Capture the cell that displays the provided text and extract its (x, y) central coordinate. 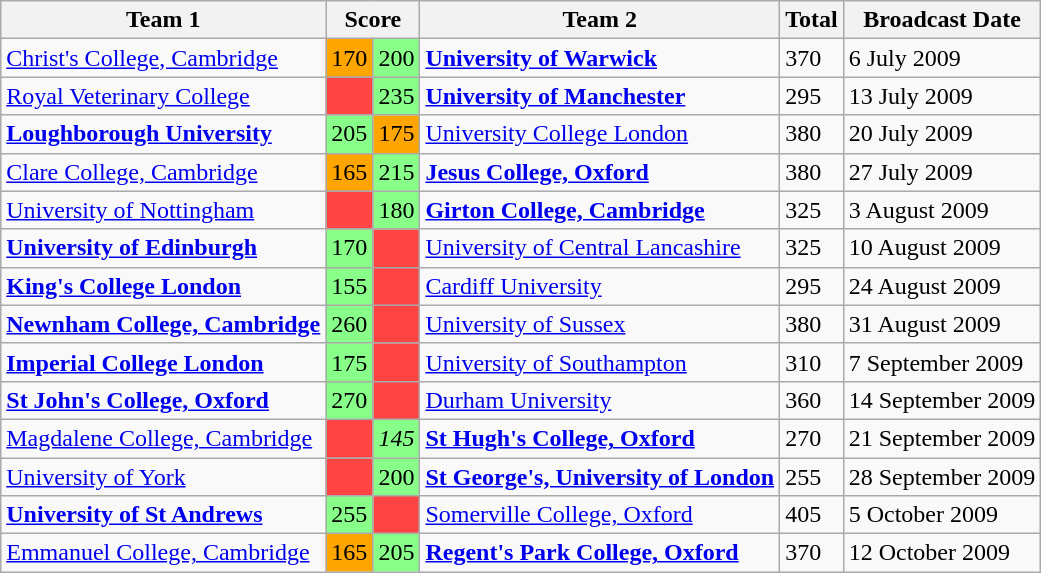
215 (396, 172)
Broadcast Date (942, 20)
King's College London (164, 286)
Newnham College, Cambridge (164, 324)
University of Sussex (600, 324)
St Hugh's College, Oxford (600, 438)
University of York (164, 477)
27 July 2009 (942, 172)
University of St Andrews (164, 515)
10 August 2009 (942, 248)
University of Edinburgh (164, 248)
310 (812, 362)
St John's College, Oxford (164, 400)
Emmanuel College, Cambridge (164, 553)
360 (812, 400)
3 August 2009 (942, 210)
Cardiff University (600, 286)
Total (812, 20)
7 September 2009 (942, 362)
260 (350, 324)
Imperial College London (164, 362)
Loughborough University (164, 134)
St George's, University of London (600, 477)
21 September 2009 (942, 438)
Score (373, 20)
24 August 2009 (942, 286)
Clare College, Cambridge (164, 172)
145 (396, 438)
Team 1 (164, 20)
Christ's College, Cambridge (164, 58)
12 October 2009 (942, 553)
28 September 2009 (942, 477)
13 July 2009 (942, 96)
Girton College, Cambridge (600, 210)
University of Central Lancashire (600, 248)
31 August 2009 (942, 324)
6 July 2009 (942, 58)
20 July 2009 (942, 134)
5 October 2009 (942, 515)
Regent's Park College, Oxford (600, 553)
155 (350, 286)
University of Nottingham (164, 210)
Royal Veterinary College (164, 96)
Jesus College, Oxford (600, 172)
University of Manchester (600, 96)
University College London (600, 134)
University of Southampton (600, 362)
University of Warwick (600, 58)
235 (396, 96)
Somerville College, Oxford (600, 515)
Durham University (600, 400)
14 September 2009 (942, 400)
405 (812, 515)
Team 2 (600, 20)
180 (396, 210)
Magdalene College, Cambridge (164, 438)
